Extract the [x, y] coordinate from the center of the cell holding the provided text.  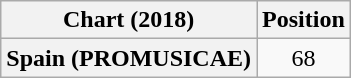
Chart (2018) [129, 20]
Position [304, 20]
68 [304, 58]
Spain (PROMUSICAE) [129, 58]
